Locate the cell with the specified text and output its [X, Y] center coordinate. 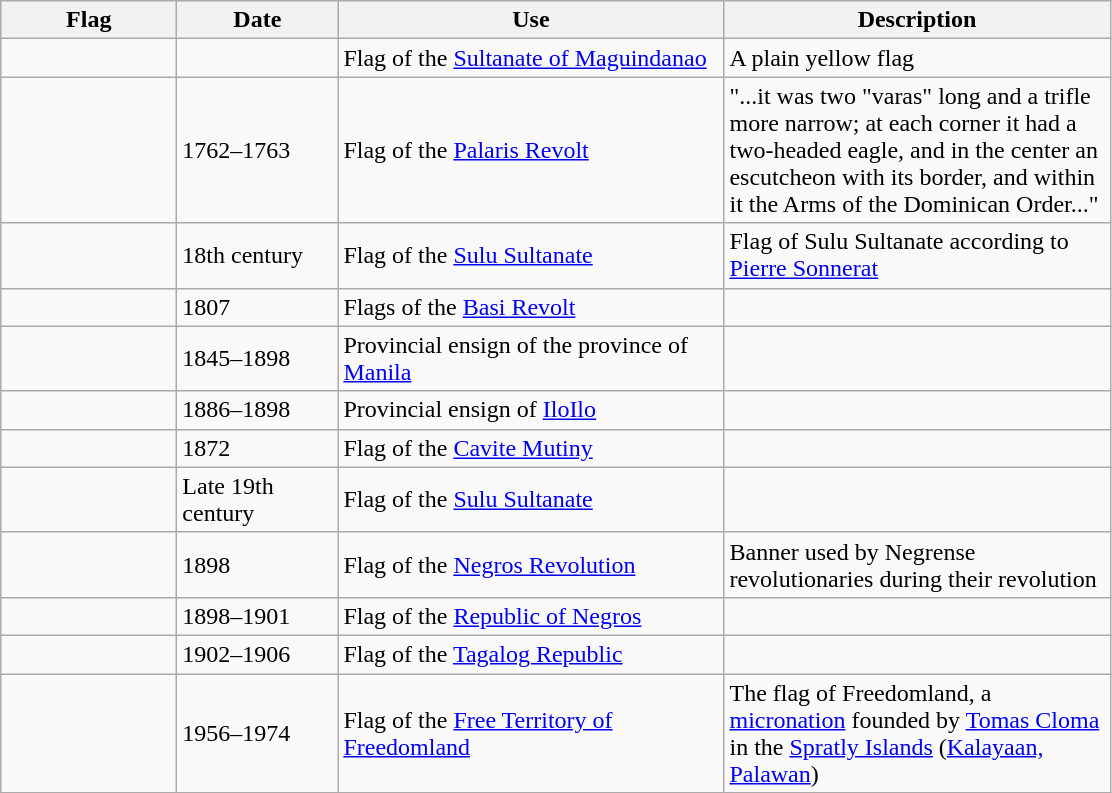
18th century [258, 256]
Flag of the Negros Revolution [531, 564]
Description [917, 20]
1898 [258, 564]
The flag of Freedomland, a micronation founded by Tomas Cloma in the Spratly Islands (Kalayaan, Palawan) [917, 734]
1886–1898 [258, 410]
Provincial ensign of IloIlo [531, 410]
1807 [258, 307]
Flag of Sulu Sultanate according to Pierre Sonnerat [917, 256]
Flag of the Free Territory of Freedomland [531, 734]
Flags of the Basi Revolt [531, 307]
1956–1974 [258, 734]
Flag [89, 20]
Late 19th century [258, 500]
Date [258, 20]
Flag of the Republic of Negros [531, 616]
Flag of the Palaris Revolt [531, 150]
1762–1763 [258, 150]
1845–1898 [258, 358]
Flag of the Cavite Mutiny [531, 448]
1898–1901 [258, 616]
Flag of the Tagalog Republic [531, 654]
Flag of the Sultanate of Maguindanao [531, 58]
A plain yellow flag [917, 58]
Use [531, 20]
1902–1906 [258, 654]
Provincial ensign of the province of Manila [531, 358]
Banner used by Negrense revolutionaries during their revolution [917, 564]
1872 [258, 448]
